Detect which cell encompasses the target text, then output its (X, Y) center coordinate. 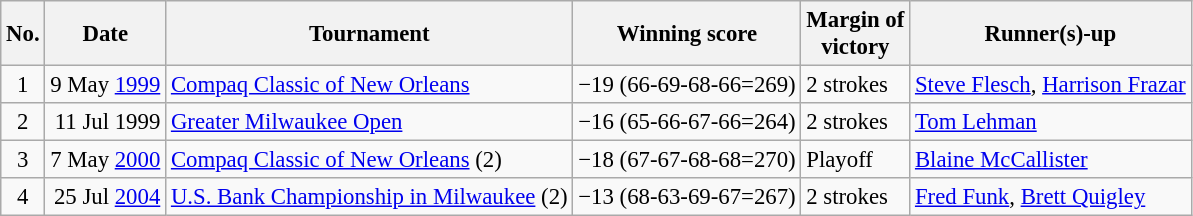
Blaine McCallister (1050, 160)
Tournament (370, 34)
3 (23, 160)
2 (23, 122)
Margin ofvictory (856, 34)
Compaq Classic of New Orleans (2) (370, 160)
−18 (67-67-68-68=270) (687, 160)
Greater Milwaukee Open (370, 122)
Winning score (687, 34)
Compaq Classic of New Orleans (370, 85)
25 Jul 2004 (106, 197)
−19 (66-69-68-66=269) (687, 85)
11 Jul 1999 (106, 122)
Tom Lehman (1050, 122)
−16 (65-66-67-66=264) (687, 122)
7 May 2000 (106, 160)
4 (23, 197)
Fred Funk, Brett Quigley (1050, 197)
−13 (68-63-69-67=267) (687, 197)
U.S. Bank Championship in Milwaukee (2) (370, 197)
Playoff (856, 160)
Steve Flesch, Harrison Frazar (1050, 85)
1 (23, 85)
Runner(s)-up (1050, 34)
No. (23, 34)
Date (106, 34)
9 May 1999 (106, 85)
